Provide the (X, Y) coordinate of the cell's center where the given text is located.  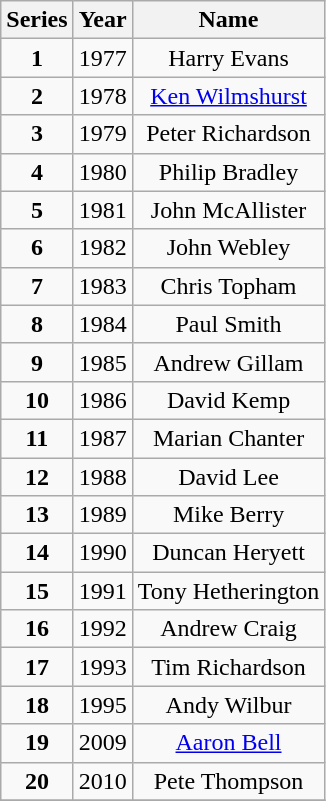
11 (37, 438)
2010 (102, 781)
1981 (102, 210)
John McAllister (228, 210)
1978 (102, 96)
8 (37, 324)
1985 (102, 362)
Peter Richardson (228, 134)
7 (37, 286)
1995 (102, 705)
Mike Berry (228, 515)
Paul Smith (228, 324)
Tim Richardson (228, 667)
1986 (102, 400)
Aaron Bell (228, 743)
1982 (102, 248)
Harry Evans (228, 58)
1992 (102, 629)
Pete Thompson (228, 781)
3 (37, 134)
Andrew Gillam (228, 362)
David Lee (228, 477)
1979 (102, 134)
Series (37, 20)
1977 (102, 58)
19 (37, 743)
20 (37, 781)
Chris Topham (228, 286)
Tony Hetherington (228, 591)
1993 (102, 667)
1987 (102, 438)
15 (37, 591)
18 (37, 705)
9 (37, 362)
Andrew Craig (228, 629)
Year (102, 20)
1991 (102, 591)
Name (228, 20)
1990 (102, 553)
1983 (102, 286)
13 (37, 515)
Andy Wilbur (228, 705)
16 (37, 629)
2009 (102, 743)
1988 (102, 477)
14 (37, 553)
1989 (102, 515)
6 (37, 248)
2 (37, 96)
Marian Chanter (228, 438)
1 (37, 58)
1980 (102, 172)
4 (37, 172)
Philip Bradley (228, 172)
1984 (102, 324)
17 (37, 667)
5 (37, 210)
David Kemp (228, 400)
Duncan Heryett (228, 553)
12 (37, 477)
10 (37, 400)
Ken Wilmshurst (228, 96)
John Webley (228, 248)
